Extract the (X, Y) coordinate from the center of the cell holding the provided text.  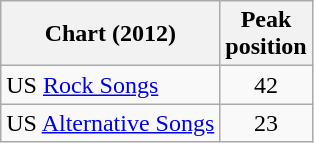
Peakposition (266, 34)
Chart (2012) (110, 34)
US Alternative Songs (110, 123)
US Rock Songs (110, 85)
23 (266, 123)
42 (266, 85)
